For the text-containing cell, return its midpoint in (x, y) coordinate format. 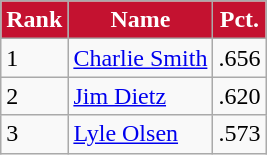
Pct. (240, 20)
Jim Dietz (140, 96)
Rank (34, 20)
3 (34, 134)
Charlie Smith (140, 58)
2 (34, 96)
.620 (240, 96)
Name (140, 20)
1 (34, 58)
.656 (240, 58)
Lyle Olsen (140, 134)
.573 (240, 134)
